Extract the [X, Y] coordinate from the center of the cell holding the provided text.  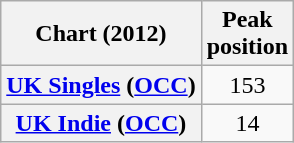
Chart (2012) [101, 34]
UK Singles (OCC) [101, 85]
153 [247, 85]
Peakposition [247, 34]
UK Indie (OCC) [101, 123]
14 [247, 123]
